For the text-containing cell, return its midpoint in [x, y] coordinate format. 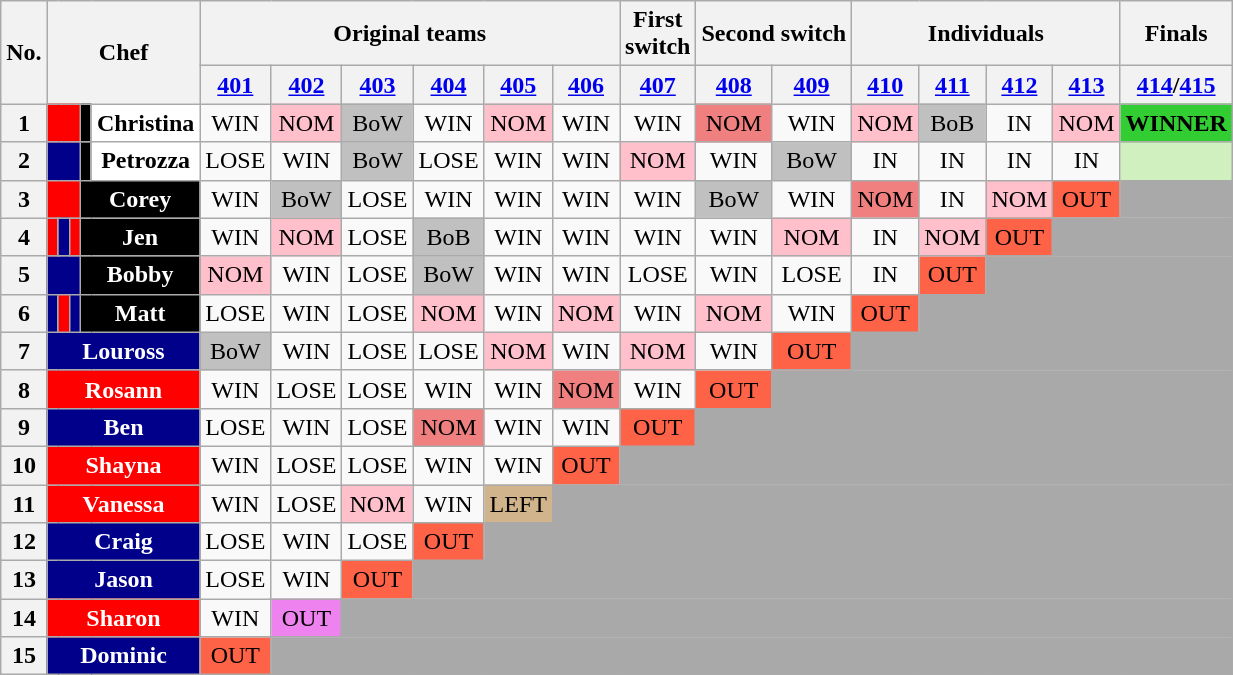
Second switch [774, 34]
Matt [140, 313]
LEFT [518, 503]
Firstswitch [658, 34]
413 [1086, 85]
14 [24, 618]
10 [24, 465]
Dominic [124, 656]
Craig [124, 542]
Christina [145, 123]
No. [24, 52]
Petrozza [145, 161]
Ben [124, 427]
Louross [124, 351]
5 [24, 275]
8 [24, 389]
411 [952, 85]
405 [518, 85]
WINNER [1176, 123]
Rosann [124, 389]
412 [1020, 85]
Jason [124, 580]
3 [24, 199]
407 [658, 85]
2 [24, 161]
414/415 [1176, 85]
Bobby [140, 275]
4 [24, 237]
Shayna [124, 465]
1 [24, 123]
11 [24, 503]
Vanessa [124, 503]
Sharon [124, 618]
15 [24, 656]
410 [886, 85]
12 [24, 542]
406 [586, 85]
409 [812, 85]
Individuals [986, 34]
Jen [140, 237]
401 [236, 85]
Corey [140, 199]
Finals [1176, 34]
7 [24, 351]
6 [24, 313]
13 [24, 580]
402 [306, 85]
408 [734, 85]
404 [448, 85]
9 [24, 427]
Chef [124, 52]
Original teams [410, 34]
403 [378, 85]
